Identify which cell holds the provided text, then report its [X, Y] central coordinate. 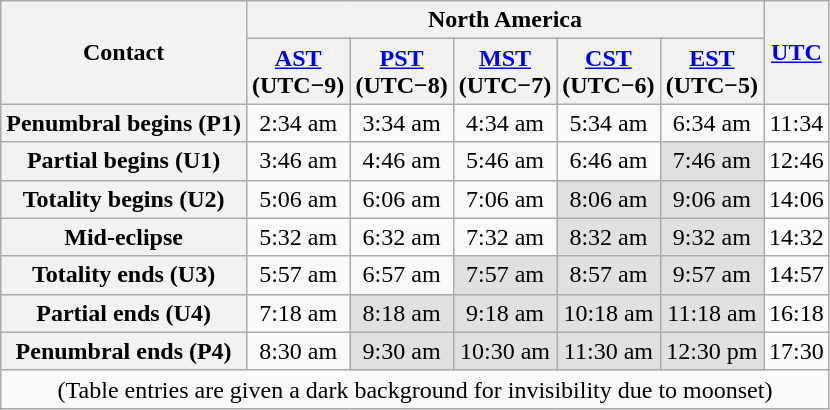
5:06 am [298, 199]
10:30 am [504, 351]
7:57 am [504, 275]
Totality ends (U3) [124, 275]
Partial begins (U1) [124, 161]
10:18 am [608, 313]
3:34 am [402, 123]
14:06 [797, 199]
9:57 am [712, 275]
7:32 am [504, 237]
UTC [797, 52]
3:46 am [298, 161]
17:30 [797, 351]
5:34 am [608, 123]
Partial ends (U4) [124, 313]
8:18 am [402, 313]
8:30 am [298, 351]
EST(UTC−5) [712, 72]
4:34 am [504, 123]
12:30 pm [712, 351]
5:57 am [298, 275]
6:57 am [402, 275]
MST(UTC−7) [504, 72]
8:57 am [608, 275]
Mid-eclipse [124, 237]
(Table entries are given a dark background for invisibility due to moonset) [416, 389]
16:18 [797, 313]
11:34 [797, 123]
AST(UTC−9) [298, 72]
Totality begins (U2) [124, 199]
Contact [124, 52]
Penumbral ends (P4) [124, 351]
14:57 [797, 275]
5:46 am [504, 161]
8:06 am [608, 199]
PST(UTC−8) [402, 72]
7:06 am [504, 199]
11:30 am [608, 351]
Penumbral begins (P1) [124, 123]
North America [504, 20]
12:46 [797, 161]
5:32 am [298, 237]
6:06 am [402, 199]
9:30 am [402, 351]
CST(UTC−6) [608, 72]
6:46 am [608, 161]
9:32 am [712, 237]
2:34 am [298, 123]
7:46 am [712, 161]
11:18 am [712, 313]
7:18 am [298, 313]
6:34 am [712, 123]
9:06 am [712, 199]
8:32 am [608, 237]
4:46 am [402, 161]
14:32 [797, 237]
6:32 am [402, 237]
9:18 am [504, 313]
